For the text-containing cell, return its midpoint in (x, y) coordinate format. 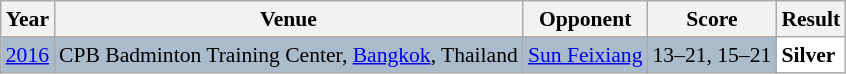
CPB Badminton Training Center, Bangkok, Thailand (288, 55)
Silver (810, 55)
Sun Feixiang (586, 55)
Venue (288, 19)
2016 (28, 55)
Result (810, 19)
Year (28, 19)
Opponent (586, 19)
13–21, 15–21 (712, 55)
Score (712, 19)
